Search for the cell housing the specified text and yield its [x, y] center coordinate. 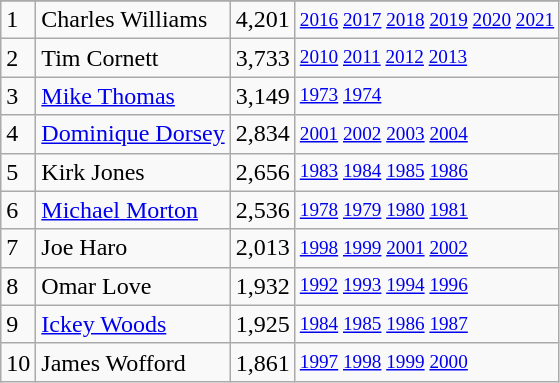
4,201 [262, 20]
1973 1974 [427, 96]
2001 2002 2003 2004 [427, 134]
Ickey Woods [133, 324]
1992 1993 1994 1996 [427, 286]
9 [18, 324]
Mike Thomas [133, 96]
2,834 [262, 134]
1984 1985 1986 1987 [427, 324]
Dominique Dorsey [133, 134]
2,536 [262, 210]
4 [18, 134]
James Wofford [133, 362]
3 [18, 96]
2,656 [262, 172]
Michael Morton [133, 210]
1 [18, 20]
Charles Williams [133, 20]
2 [18, 58]
2016 2017 2018 2019 2020 2021 [427, 20]
2010 2011 2012 2013 [427, 58]
1997 1998 1999 2000 [427, 362]
Omar Love [133, 286]
Tim Cornett [133, 58]
1978 1979 1980 1981 [427, 210]
Kirk Jones [133, 172]
1998 1999 2001 2002 [427, 248]
1,932 [262, 286]
1983 1984 1985 1986 [427, 172]
1,925 [262, 324]
10 [18, 362]
7 [18, 248]
1,861 [262, 362]
5 [18, 172]
8 [18, 286]
2,013 [262, 248]
6 [18, 210]
3,733 [262, 58]
Joe Haro [133, 248]
3,149 [262, 96]
